Return the (X, Y) coordinate for the center point of the cell that contains the specified text.  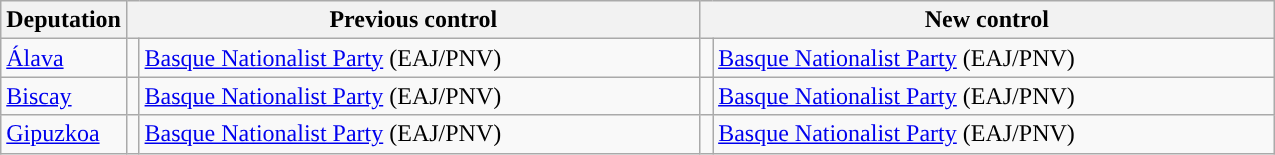
Álava (64, 58)
New control (987, 20)
Biscay (64, 96)
Previous control (413, 20)
Deputation (64, 20)
Gipuzkoa (64, 134)
